For the text-containing cell, return its midpoint in [X, Y] coordinate format. 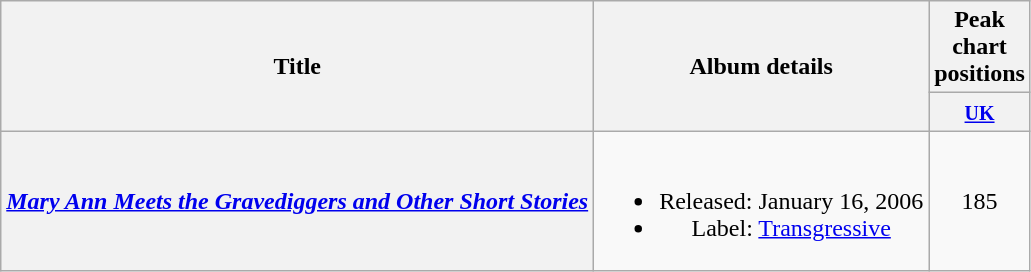
Released: January 16, 2006Label: Transgressive [762, 201]
Title [298, 66]
Peak chart positions [980, 47]
Mary Ann Meets the Gravediggers and Other Short Stories [298, 201]
185 [980, 201]
UK [980, 112]
Album details [762, 66]
